For the text-containing cell, return its midpoint in (x, y) coordinate format. 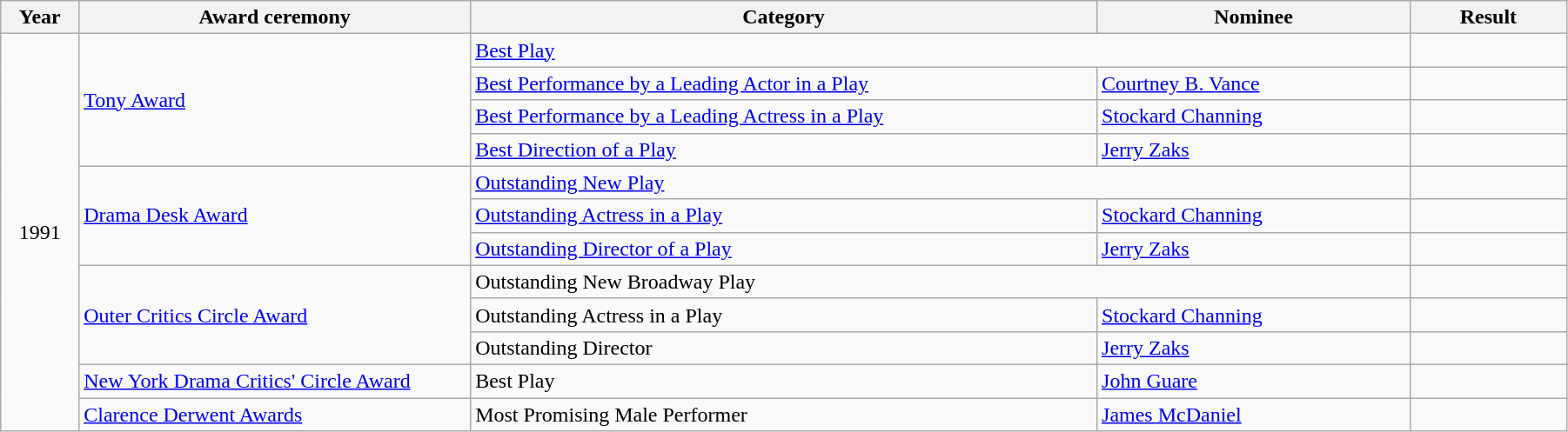
Outstanding New Play (941, 183)
James McDaniel (1254, 415)
1991 (40, 233)
John Guare (1254, 381)
Best Performance by a Leading Actor in a Play (784, 83)
Clarence Derwent Awards (275, 415)
Most Promising Male Performer (784, 415)
Tony Award (275, 100)
Drama Desk Award (275, 216)
Best Performance by a Leading Actress in a Play (784, 116)
Outer Critics Circle Award (275, 315)
Award ceremony (275, 17)
Best Direction of a Play (784, 150)
New York Drama Critics' Circle Award (275, 381)
Courtney B. Vance (1254, 83)
Result (1488, 17)
Nominee (1254, 17)
Outstanding Director (784, 348)
Outstanding Director of a Play (784, 249)
Category (784, 17)
Year (40, 17)
Outstanding New Broadway Play (941, 282)
